Search for the cell housing the specified text and yield its (x, y) center coordinate. 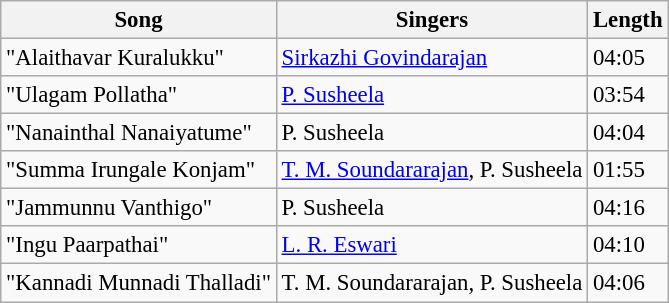
Song (139, 20)
"Jammunnu Vanthigo" (139, 208)
"Summa Irungale Konjam" (139, 170)
L. R. Eswari (432, 245)
"Kannadi Munnadi Thalladi" (139, 283)
04:10 (628, 245)
03:54 (628, 95)
01:55 (628, 170)
"Ulagam Pollatha" (139, 95)
Length (628, 20)
"Ingu Paarpathai" (139, 245)
"Nanainthal Nanaiyatume" (139, 133)
Sirkazhi Govindarajan (432, 58)
04:06 (628, 283)
"Alaithavar Kuralukku" (139, 58)
04:04 (628, 133)
Singers (432, 20)
04:16 (628, 208)
04:05 (628, 58)
